Detect which cell encompasses the target text, then output its (x, y) center coordinate. 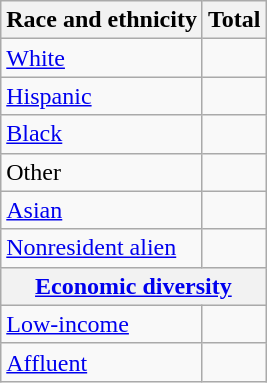
Affluent (102, 362)
Other (102, 172)
White (102, 58)
Low-income (102, 324)
Economic diversity (134, 286)
Asian (102, 210)
Hispanic (102, 96)
Total (234, 20)
Black (102, 134)
Race and ethnicity (102, 20)
Nonresident alien (102, 248)
